Return [x, y] of the center of cell containing provided text 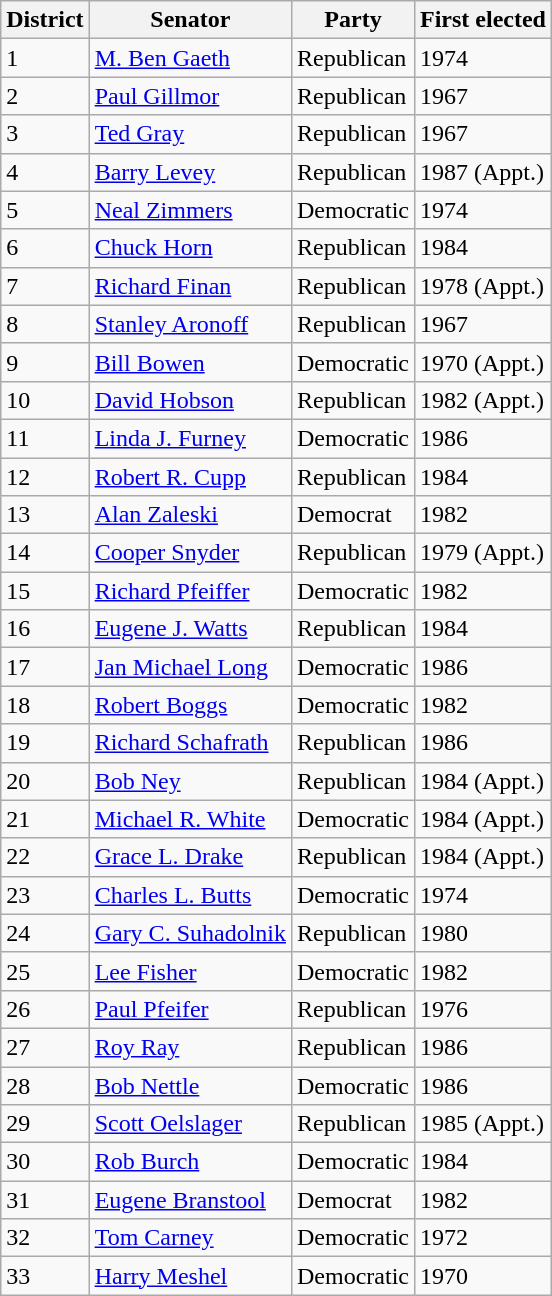
Harry Meshel [190, 1276]
22 [45, 857]
23 [45, 895]
Richard Schafrath [190, 743]
District [45, 20]
2 [45, 96]
31 [45, 1200]
Eugene J. Watts [190, 629]
Senator [190, 20]
17 [45, 667]
1980 [482, 933]
Paul Gillmor [190, 96]
6 [45, 248]
25 [45, 971]
30 [45, 1162]
Neal Zimmers [190, 210]
18 [45, 705]
Ted Gray [190, 134]
15 [45, 591]
1982 (Appt.) [482, 400]
4 [45, 172]
Jan Michael Long [190, 667]
Scott Oelslager [190, 1124]
Gary C. Suhadolnik [190, 933]
Paul Pfeifer [190, 1009]
Chuck Horn [190, 248]
Richard Pfeiffer [190, 591]
Charles L. Butts [190, 895]
32 [45, 1238]
9 [45, 362]
7 [45, 286]
Robert Boggs [190, 705]
1985 (Appt.) [482, 1124]
Cooper Snyder [190, 553]
Eugene Branstool [190, 1200]
12 [45, 477]
Lee Fisher [190, 971]
Stanley Aronoff [190, 324]
8 [45, 324]
1979 (Appt.) [482, 553]
1978 (Appt.) [482, 286]
27 [45, 1047]
Tom Carney [190, 1238]
Robert R. Cupp [190, 477]
Linda J. Furney [190, 438]
29 [45, 1124]
1 [45, 58]
Bob Ney [190, 781]
1970 (Appt.) [482, 362]
Party [352, 20]
26 [45, 1009]
Rob Burch [190, 1162]
16 [45, 629]
First elected [482, 20]
1987 (Appt.) [482, 172]
M. Ben Gaeth [190, 58]
Michael R. White [190, 819]
Grace L. Drake [190, 857]
14 [45, 553]
Roy Ray [190, 1047]
1976 [482, 1009]
Alan Zaleski [190, 515]
28 [45, 1085]
10 [45, 400]
24 [45, 933]
Richard Finan [190, 286]
1970 [482, 1276]
5 [45, 210]
Barry Levey [190, 172]
11 [45, 438]
20 [45, 781]
Bob Nettle [190, 1085]
1972 [482, 1238]
19 [45, 743]
21 [45, 819]
13 [45, 515]
Bill Bowen [190, 362]
33 [45, 1276]
3 [45, 134]
David Hobson [190, 400]
